Extract the [x, y] coordinate from the center of the cell holding the provided text.  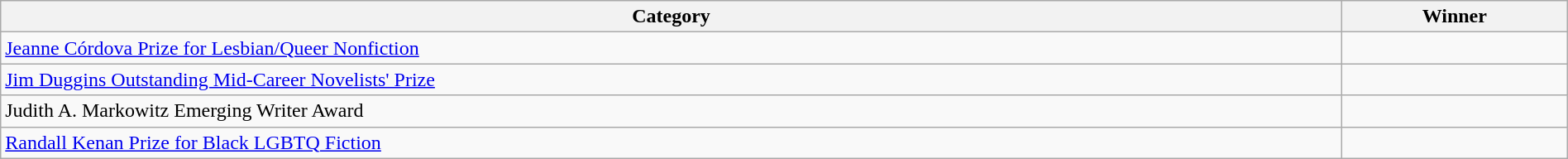
Category [672, 17]
Randall Kenan Prize for Black LGBTQ Fiction [672, 142]
Jim Duggins Outstanding Mid-Career Novelists' Prize [672, 79]
Judith A. Markowitz Emerging Writer Award [672, 111]
Winner [1454, 17]
Jeanne Córdova Prize for Lesbian/Queer Nonfiction [672, 48]
